From the cell containing the given text, extract its center point as (X, Y) coordinate. 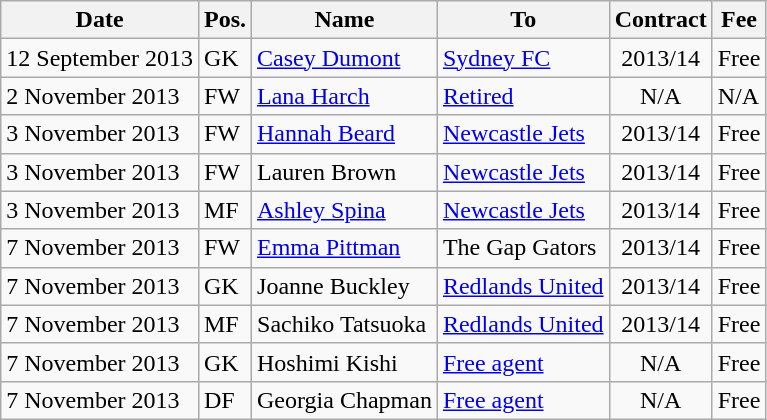
Sachiko Tatsuoka (345, 324)
Casey Dumont (345, 58)
Lana Harch (345, 96)
Lauren Brown (345, 172)
Date (100, 20)
Ashley Spina (345, 210)
DF (224, 400)
Joanne Buckley (345, 286)
Fee (739, 20)
Emma Pittman (345, 248)
The Gap Gators (523, 248)
12 September 2013 (100, 58)
Name (345, 20)
Georgia Chapman (345, 400)
Contract (660, 20)
Hannah Beard (345, 134)
Hoshimi Kishi (345, 362)
To (523, 20)
Pos. (224, 20)
Sydney FC (523, 58)
Retired (523, 96)
2 November 2013 (100, 96)
